Capture the cell that displays the provided text and extract its [X, Y] central coordinate. 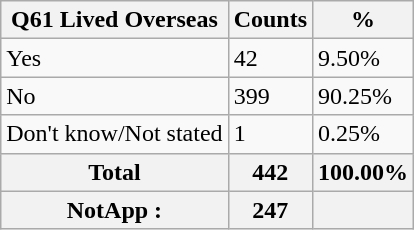
1 [270, 134]
9.50% [364, 58]
399 [270, 96]
% [364, 20]
0.25% [364, 134]
Q61 Lived Overseas [114, 20]
No [114, 96]
Total [114, 172]
247 [270, 210]
100.00% [364, 172]
442 [270, 172]
90.25% [364, 96]
Yes [114, 58]
Don't know/Not stated [114, 134]
Counts [270, 20]
NotApp : [114, 210]
42 [270, 58]
